Return the [x, y] coordinate for the center point of the cell that contains the specified text.  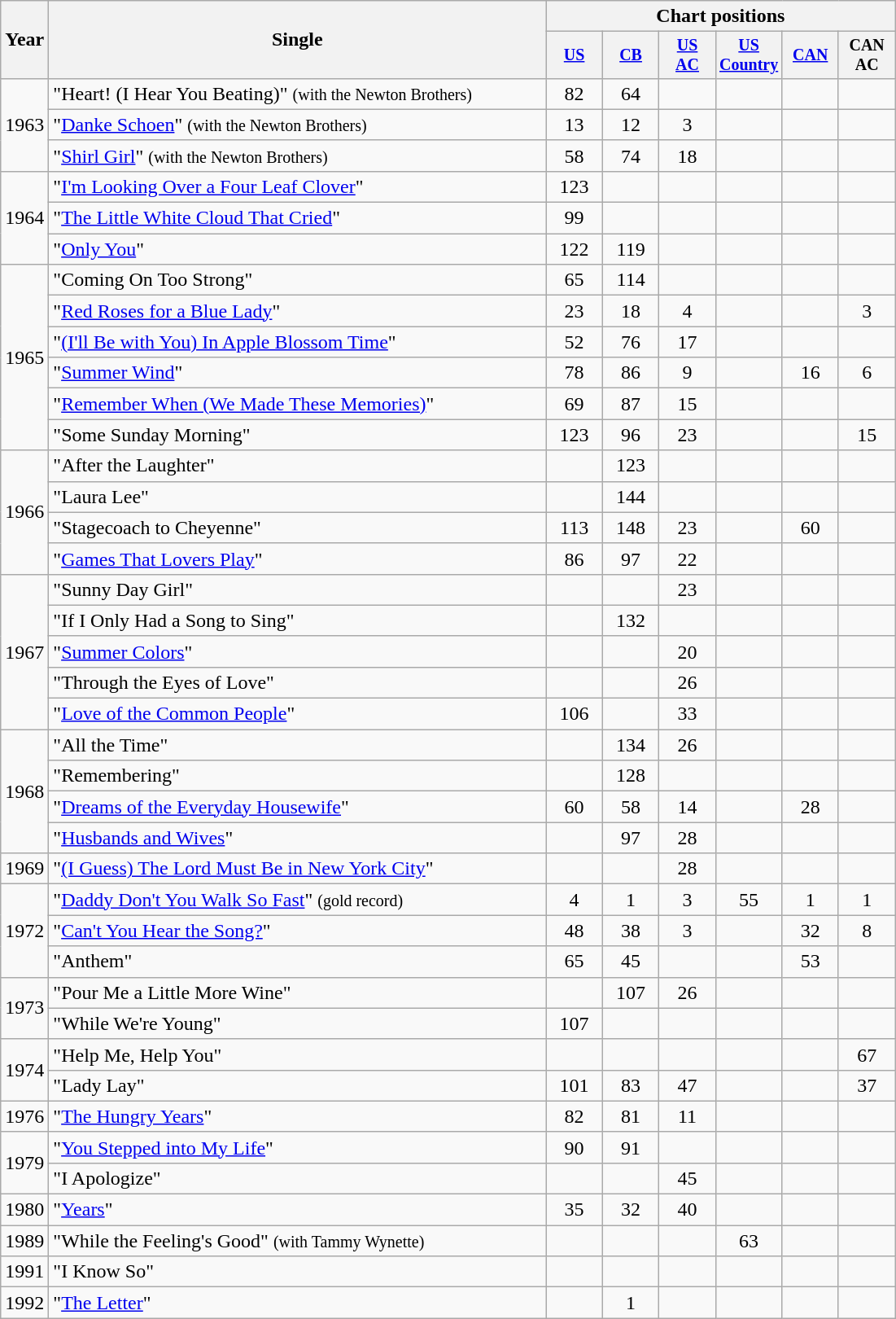
113 [575, 528]
"All the Time" [298, 745]
1966 [24, 512]
"Can't You Hear the Song?" [298, 931]
"Sunny Day Girl" [298, 589]
11 [687, 1116]
Single [298, 40]
53 [811, 962]
"Daddy Don't You Walk So Fast" (gold record) [298, 900]
"Only You" [298, 249]
"The Letter" [298, 1303]
1968 [24, 791]
47 [687, 1085]
"Through the Eyes of Love" [298, 682]
144 [630, 497]
6 [866, 373]
13 [575, 125]
12 [630, 125]
1992 [24, 1303]
"I'm Looking Over a Four Leaf Clover" [298, 186]
148 [630, 528]
"The Little White Cloud That Cried" [298, 218]
1965 [24, 357]
16 [811, 373]
USAC [687, 55]
"Help Me, Help You" [298, 1054]
81 [630, 1116]
"While We're Young" [298, 1023]
33 [687, 714]
40 [687, 1210]
119 [630, 249]
"Heart! (I Hear You Beating)" (with the Newton Brothers) [298, 94]
74 [630, 156]
90 [575, 1147]
1969 [24, 869]
"Anthem" [298, 962]
17 [687, 342]
Year [24, 40]
"If I Only Had a Song to Sing" [298, 620]
128 [630, 776]
67 [866, 1054]
"Pour Me a Little More Wine" [298, 993]
1989 [24, 1241]
1974 [24, 1070]
87 [630, 404]
"(I'll Be with You) In Apple Blossom Time" [298, 342]
1973 [24, 1008]
8 [866, 931]
1967 [24, 651]
"Summer Wind" [298, 373]
CAN [811, 55]
"Remembering" [298, 776]
"Danke Schoen" (with the Newton Brothers) [298, 125]
"Red Roses for a Blue Lady" [298, 311]
"The Hungry Years" [298, 1116]
US [575, 55]
20 [687, 651]
"Husbands and Wives" [298, 838]
"You Stepped into My Life" [298, 1147]
64 [630, 94]
"Some Sunday Morning" [298, 435]
"Games That Lovers Play" [298, 559]
22 [687, 559]
"I Apologize" [298, 1178]
1980 [24, 1210]
76 [630, 342]
83 [630, 1085]
"Lady Lay" [298, 1085]
1964 [24, 217]
"Laura Lee" [298, 497]
1979 [24, 1163]
78 [575, 373]
114 [630, 280]
106 [575, 714]
"While the Feeling's Good" (with Tammy Wynette) [298, 1241]
63 [749, 1241]
"I Know So" [298, 1272]
"Summer Colors" [298, 651]
14 [687, 807]
"(I Guess) The Lord Must Be in New York City" [298, 869]
"Stagecoach to Cheyenne" [298, 528]
69 [575, 404]
1963 [24, 125]
"Years" [298, 1210]
1976 [24, 1116]
"Love of the Common People" [298, 714]
35 [575, 1210]
122 [575, 249]
"After the Laughter" [298, 466]
48 [575, 931]
US Country [749, 55]
37 [866, 1085]
99 [575, 218]
55 [749, 900]
96 [630, 435]
91 [630, 1147]
1972 [24, 931]
132 [630, 620]
"Dreams of the Everyday Housewife" [298, 807]
Chart positions [721, 16]
"Shirl Girl" (with the Newton Brothers) [298, 156]
9 [687, 373]
"Coming On Too Strong" [298, 280]
52 [575, 342]
101 [575, 1085]
38 [630, 931]
1991 [24, 1272]
134 [630, 745]
CANAC [866, 55]
CB [630, 55]
"Remember When (We Made These Memories)" [298, 404]
